Return [x, y] of the center of cell containing provided text 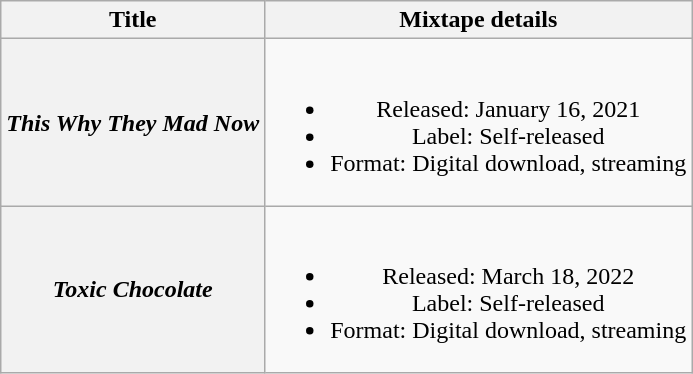
Released: January 16, 2021Label: Self-releasedFormat: Digital download, streaming [478, 122]
Toxic Chocolate [133, 290]
Title [133, 20]
Released: March 18, 2022Label: Self-releasedFormat: Digital download, streaming [478, 290]
This Why They Mad Now [133, 122]
Mixtape details [478, 20]
